Identify which cell holds the provided text, then report its [X, Y] central coordinate. 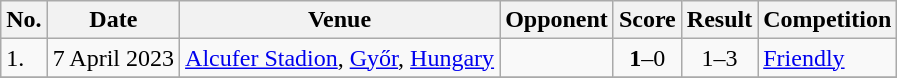
No. [24, 20]
Date [113, 20]
Result [719, 20]
Score [647, 20]
Opponent [557, 20]
Venue [340, 20]
Alcufer Stadion, Győr, Hungary [340, 58]
7 April 2023 [113, 58]
1–0 [647, 58]
1–3 [719, 58]
Competition [828, 20]
1. [24, 58]
Friendly [828, 58]
